Return (X, Y) of the center of cell containing provided text 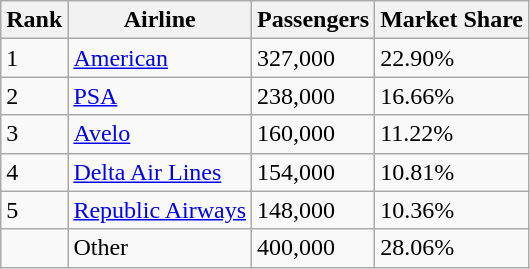
Avelo (160, 134)
4 (34, 172)
148,000 (314, 210)
327,000 (314, 58)
10.81% (452, 172)
22.90% (452, 58)
Rank (34, 20)
16.66% (452, 96)
American (160, 58)
400,000 (314, 248)
Market Share (452, 20)
3 (34, 134)
154,000 (314, 172)
2 (34, 96)
238,000 (314, 96)
PSA (160, 96)
11.22% (452, 134)
Airline (160, 20)
10.36% (452, 210)
28.06% (452, 248)
Other (160, 248)
Passengers (314, 20)
1 (34, 58)
5 (34, 210)
160,000 (314, 134)
Delta Air Lines (160, 172)
Republic Airways (160, 210)
